Identify which cell holds the provided text, then report its (x, y) central coordinate. 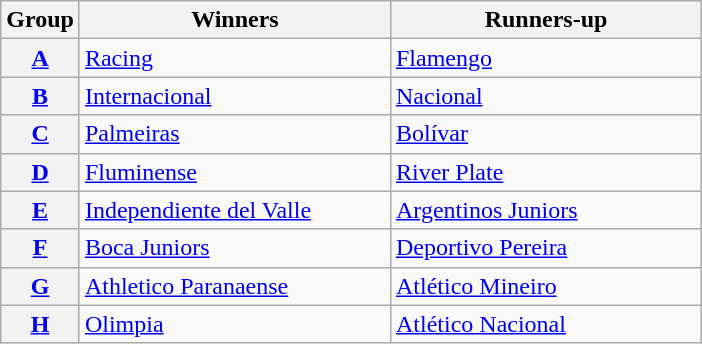
G (40, 286)
Argentinos Juniors (546, 210)
Deportivo Pereira (546, 248)
Winners (234, 20)
F (40, 248)
Runners-up (546, 20)
Flamengo (546, 58)
E (40, 210)
D (40, 172)
Fluminense (234, 172)
Racing (234, 58)
H (40, 324)
Internacional (234, 96)
Boca Juniors (234, 248)
Palmeiras (234, 134)
A (40, 58)
Athletico Paranaense (234, 286)
Atlético Mineiro (546, 286)
Independiente del Valle (234, 210)
Olimpia (234, 324)
Bolívar (546, 134)
Atlético Nacional (546, 324)
Nacional (546, 96)
C (40, 134)
River Plate (546, 172)
Group (40, 20)
B (40, 96)
